Find where the given text appears and provide that cell's center as (x, y) coordinate. 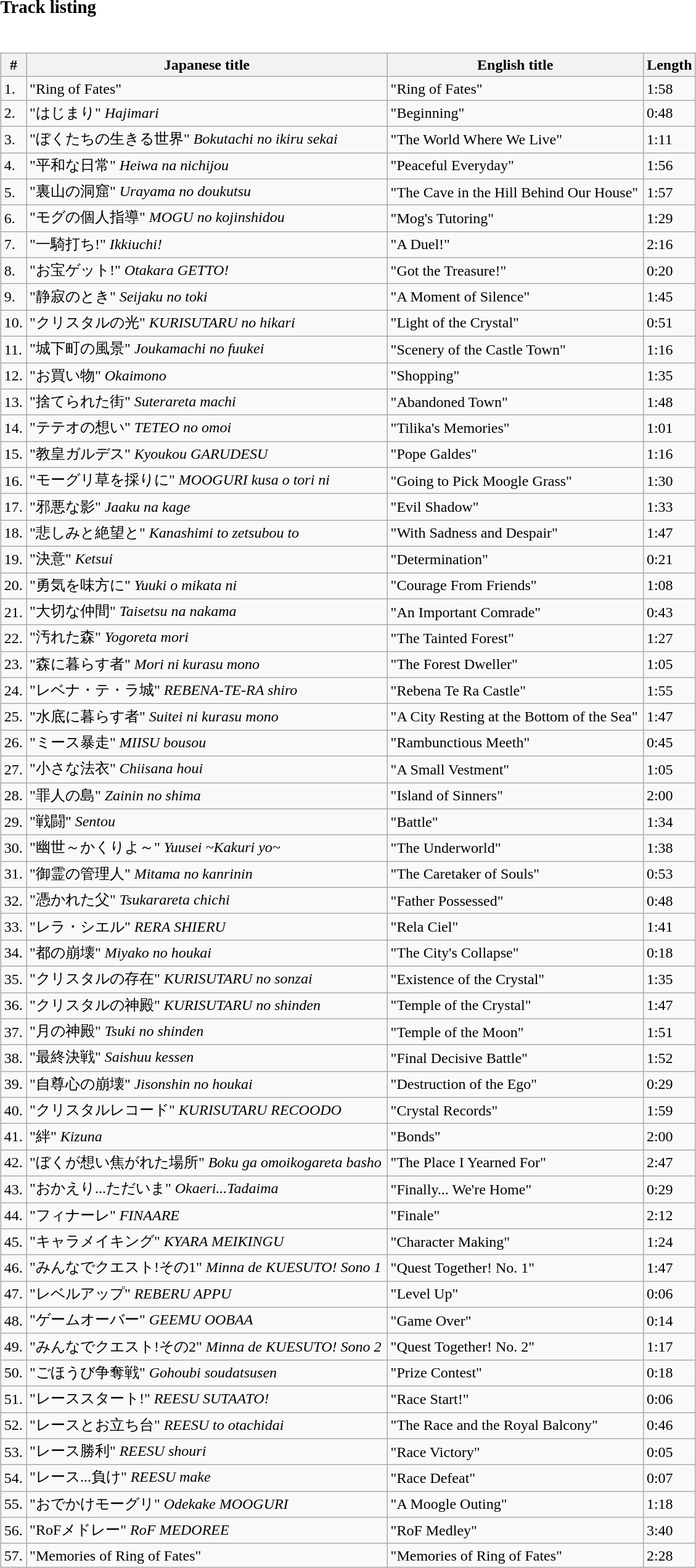
"レベナ・テ・ラ城" REBENA-TE-RA shiro (207, 691)
"幽世～かくりよ～" Yuusei ~Kakuri yo~ (207, 848)
"ミース暴走" MIISU bousou (207, 744)
"Beginning" (515, 113)
"クリスタルの存在" KURISUTARU no sonzai (207, 979)
"捨てられた街" Suterareta machi (207, 402)
# (14, 65)
1:55 (669, 691)
"罪人の島" Zainin no shima (207, 795)
"A Small Vestment" (515, 770)
0:07 (669, 1479)
56. (14, 1530)
13. (14, 402)
"A City Resting at the Bottom of the Sea" (515, 716)
"クリスタルの光" KURISUTARU no hikari (207, 323)
"Abandoned Town" (515, 402)
"悲しみと絶望と" Kanashimi to zetsubou to (207, 533)
1. (14, 88)
"Tilika's Memories" (515, 428)
"水底に暮らす者" Suitei ni kurasu mono (207, 716)
"Finale" (515, 1216)
1:27 (669, 639)
51. (14, 1400)
"Destruction of the Ego" (515, 1084)
Length (669, 65)
0:21 (669, 560)
55. (14, 1504)
"森に暮らす者" Mori ni kurasu mono (207, 665)
"月の神殿" Tsuki no shinden (207, 1032)
"静寂のとき" Seijaku no toki (207, 297)
"Quest Together! No. 2" (515, 1347)
"Game Over" (515, 1321)
0:43 (669, 612)
1:38 (669, 848)
"Scenery of the Castle Town" (515, 349)
16. (14, 481)
31. (14, 874)
1:51 (669, 1032)
1:52 (669, 1058)
"The Tainted Forest" (515, 639)
1:33 (669, 507)
1:01 (669, 428)
"御霊の管理人" Mitama no kanrinin (207, 874)
0:05 (669, 1451)
"レラ・シエル" RERA SHIERU (207, 927)
"Finally... We're Home" (515, 1189)
"平和な日常" Heiwa na nichijou (207, 166)
"Father Possessed" (515, 900)
1:59 (669, 1111)
"Race Victory" (515, 1451)
"クリスタルの神殿" KURISUTARU no shinden (207, 1006)
1:45 (669, 297)
"RoF Medley" (515, 1530)
"An Important Comrade" (515, 612)
"Determination" (515, 560)
"はじまり" Hajimari (207, 113)
1:58 (669, 88)
"Mog's Tutoring" (515, 218)
"小さな法衣" Chiisana houi (207, 770)
"Temple of the Moon" (515, 1032)
1:41 (669, 927)
Japanese title (207, 65)
1:24 (669, 1242)
"みんなでクエスト!その1" Minna de KUESUTO! Sono 1 (207, 1268)
"Quest Together! No. 1" (515, 1268)
37. (14, 1032)
"Bonds" (515, 1137)
"城下町の風景" Joukamachi no fuukei (207, 349)
17. (14, 507)
"A Moment of Silence" (515, 297)
"Rambunctious Meeth" (515, 744)
"Race Defeat" (515, 1479)
0:45 (669, 744)
"Rela Ciel" (515, 927)
"Existence of the Crystal" (515, 979)
"ぼくが想い焦がれた場所" Boku ga omoikogareta basho (207, 1163)
"お買い物" Okaimono (207, 376)
35. (14, 979)
"Level Up" (515, 1295)
"Courage From Friends" (515, 586)
30. (14, 848)
"決意" Ketsui (207, 560)
9. (14, 297)
33. (14, 927)
29. (14, 823)
"Pope Galdes" (515, 455)
"みんなでクエスト!その2" Minna de KUESUTO! Sono 2 (207, 1347)
0:20 (669, 271)
0:53 (669, 874)
10. (14, 323)
"邪悪な影" Jaaku na kage (207, 507)
32. (14, 900)
36. (14, 1006)
"絆" Kizuna (207, 1137)
1:30 (669, 481)
"レースとお立ち台" REESU to otachidai (207, 1426)
"最終決戦" Saishuu kessen (207, 1058)
1:11 (669, 139)
"Prize Contest" (515, 1373)
"Island of Sinners" (515, 795)
1:29 (669, 218)
"モグの個人指導" MOGU no kojinshidou (207, 218)
18. (14, 533)
"The Forest Dweller" (515, 665)
4. (14, 166)
54. (14, 1479)
34. (14, 953)
12. (14, 376)
"Battle" (515, 823)
40. (14, 1111)
"The Caretaker of Souls" (515, 874)
43. (14, 1189)
39. (14, 1084)
0:46 (669, 1426)
3. (14, 139)
7. (14, 244)
2:12 (669, 1216)
"Light of the Crystal" (515, 323)
"The Place I Yearned For" (515, 1163)
English title (515, 65)
"Character Making" (515, 1242)
8. (14, 271)
"おかえり...ただいま" Okaeri...Tadaima (207, 1189)
6. (14, 218)
52. (14, 1426)
"レース...負け" REESU make (207, 1479)
"戦闘" Sentou (207, 823)
"ゲームオーバー" GEEMU OOBAA (207, 1321)
"RoFメドレー" RoF MEDOREE (207, 1530)
"クリスタルレコード" KURISUTARU RECOODO (207, 1111)
"都の崩壊" Miyako no houkai (207, 953)
"おでかけモーグリ" Odekake MOOGURI (207, 1504)
"自尊心の崩壊" Jisonshin no houkai (207, 1084)
25. (14, 716)
23. (14, 665)
"レース勝利" REESU shouri (207, 1451)
1:57 (669, 192)
1:56 (669, 166)
"The Cave in the Hill Behind Our House" (515, 192)
38. (14, 1058)
"勇気を味方に" Yuuki o mikata ni (207, 586)
5. (14, 192)
"The Underworld" (515, 848)
42. (14, 1163)
"裏山の洞窟" Urayama no doukutsu (207, 192)
"Crystal Records" (515, 1111)
"汚れた森" Yogoreta mori (207, 639)
"Race Start!" (515, 1400)
"憑かれた父" Tsukarareta chichi (207, 900)
19. (14, 560)
26. (14, 744)
15. (14, 455)
1:18 (669, 1504)
"モーグリ草を採りに" MOOGURI kusa o tori ni (207, 481)
"Final Decisive Battle" (515, 1058)
1:17 (669, 1347)
"ぼくたちの生きる世界" Bokutachi no ikiru sekai (207, 139)
48. (14, 1321)
"レベルアップ" REBERU APPU (207, 1295)
22. (14, 639)
2:28 (669, 1555)
"The Race and the Royal Balcony" (515, 1426)
3:40 (669, 1530)
"A Duel!" (515, 244)
11. (14, 349)
"Evil Shadow" (515, 507)
47. (14, 1295)
"テテオの想い" TETEO no omoi (207, 428)
1:34 (669, 823)
2:47 (669, 1163)
"お宝ゲット!" Otakara GETTO! (207, 271)
53. (14, 1451)
2:16 (669, 244)
"Got the Treasure!" (515, 271)
20. (14, 586)
44. (14, 1216)
41. (14, 1137)
"ごほうび争奪戦" Gohoubi soudatsusen (207, 1373)
"Temple of the Crystal" (515, 1006)
57. (14, 1555)
21. (14, 612)
50. (14, 1373)
1:08 (669, 586)
"The World Where We Live" (515, 139)
0:14 (669, 1321)
"Rebena Te Ra Castle" (515, 691)
27. (14, 770)
"フィナーレ" FINAARE (207, 1216)
"Shopping" (515, 376)
24. (14, 691)
"With Sadness and Despair" (515, 533)
"The City's Collapse" (515, 953)
"A Moogle Outing" (515, 1504)
46. (14, 1268)
"Going to Pick Moogle Grass" (515, 481)
"一騎打ち!" Ikkiuchi! (207, 244)
"Peaceful Everyday" (515, 166)
45. (14, 1242)
2. (14, 113)
28. (14, 795)
0:51 (669, 323)
"レーススタート!" REESU SUTAATO! (207, 1400)
49. (14, 1347)
"キャラメイキング" KYARA MEIKINGU (207, 1242)
1:48 (669, 402)
"教皇ガルデス" Kyoukou GARUDESU (207, 455)
"大切な仲間" Taisetsu na nakama (207, 612)
14. (14, 428)
